For the text-containing cell, return its midpoint in [x, y] coordinate format. 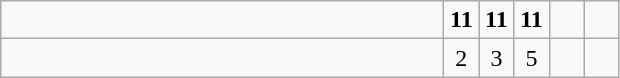
5 [532, 58]
2 [462, 58]
3 [496, 58]
